Detect which cell encompasses the target text, then output its [x, y] center coordinate. 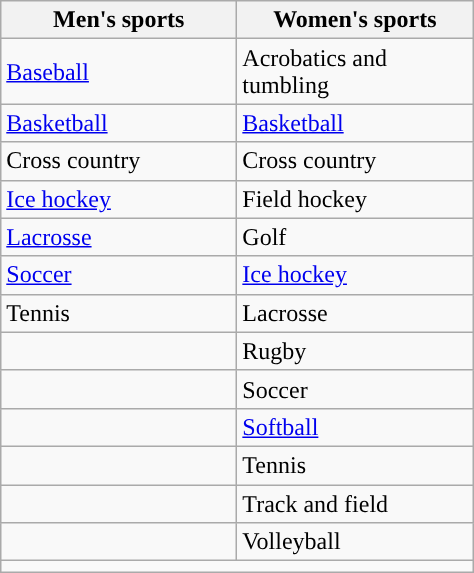
Men's sports [119, 20]
Softball [355, 427]
Volleyball [355, 542]
Track and field [355, 503]
Field hockey [355, 199]
Acrobatics and tumbling [355, 72]
Golf [355, 237]
Rugby [355, 351]
Baseball [119, 72]
Women's sports [355, 20]
